Capture the cell that displays the provided text and extract its [X, Y] central coordinate. 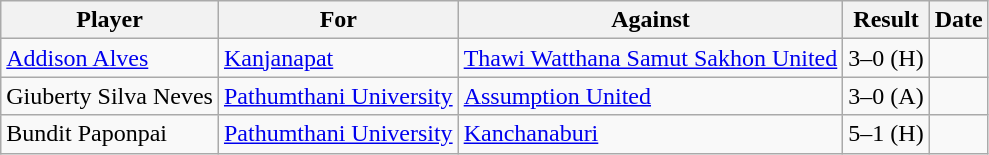
Addison Alves [110, 58]
Date [958, 20]
Bundit Paponpai [110, 134]
Result [886, 20]
Assumption United [650, 96]
Kanchanaburi [650, 134]
Player [110, 20]
3–0 (A) [886, 96]
Against [650, 20]
Giuberty Silva Neves [110, 96]
Thawi Watthana Samut Sakhon United [650, 58]
For [338, 20]
5–1 (H) [886, 134]
Kanjanapat [338, 58]
3–0 (H) [886, 58]
